Scan for the cell matching the given text and deliver its [x, y] coordinate at center. 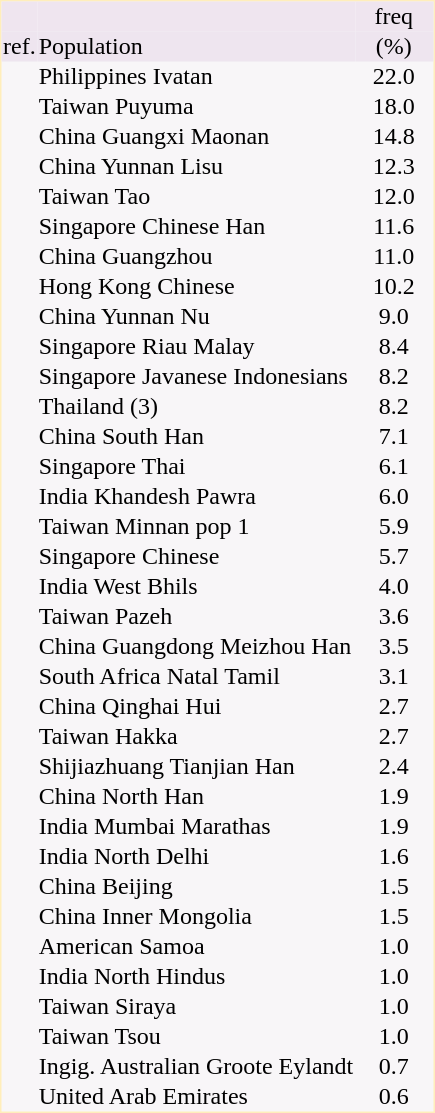
12.3 [394, 167]
11.6 [394, 227]
5.9 [394, 527]
Hong Kong Chinese [196, 287]
China South Han [196, 437]
India North Delhi [196, 857]
South Africa Natal Tamil [196, 677]
China Yunnan Lisu [196, 167]
(%) [394, 47]
9.0 [394, 317]
8.4 [394, 347]
ref. [20, 47]
14.8 [394, 137]
3.5 [394, 647]
0.6 [394, 1097]
Taiwan Pazeh [196, 617]
India Khandesh Pawra [196, 497]
Taiwan Tsou [196, 1037]
18.0 [394, 107]
freq [394, 17]
Taiwan Minnan pop 1 [196, 527]
Shijiazhuang Tianjian Han [196, 767]
1.6 [394, 857]
Taiwan Siraya [196, 1007]
7.1 [394, 437]
22.0 [394, 77]
Singapore Riau Malay [196, 347]
Taiwan Hakka [196, 737]
Taiwan Puyuma [196, 107]
Ingig. Australian Groote Eylandt [196, 1067]
India North Hindus [196, 977]
5.7 [394, 557]
4.0 [394, 587]
India West Bhils [196, 587]
United Arab Emirates [196, 1097]
China Guangxi Maonan [196, 137]
2.4 [394, 767]
11.0 [394, 257]
Singapore Javanese Indonesians [196, 377]
India Mumbai Marathas [196, 827]
6.0 [394, 497]
Philippines Ivatan [196, 77]
6.1 [394, 467]
3.1 [394, 677]
China Inner Mongolia [196, 917]
Singapore Thai [196, 467]
China North Han [196, 797]
China Yunnan Nu [196, 317]
0.7 [394, 1067]
12.0 [394, 197]
China Guangzhou [196, 257]
Population [196, 47]
Singapore Chinese Han [196, 227]
China Beijing [196, 887]
Singapore Chinese [196, 557]
Thailand (3) [196, 407]
China Guangdong Meizhou Han [196, 647]
3.6 [394, 617]
Taiwan Tao [196, 197]
American Samoa [196, 947]
China Qinghai Hui [196, 707]
10.2 [394, 287]
